Pinpoint the cell where the given text exists, returning its [x, y] midpoint coordinate. 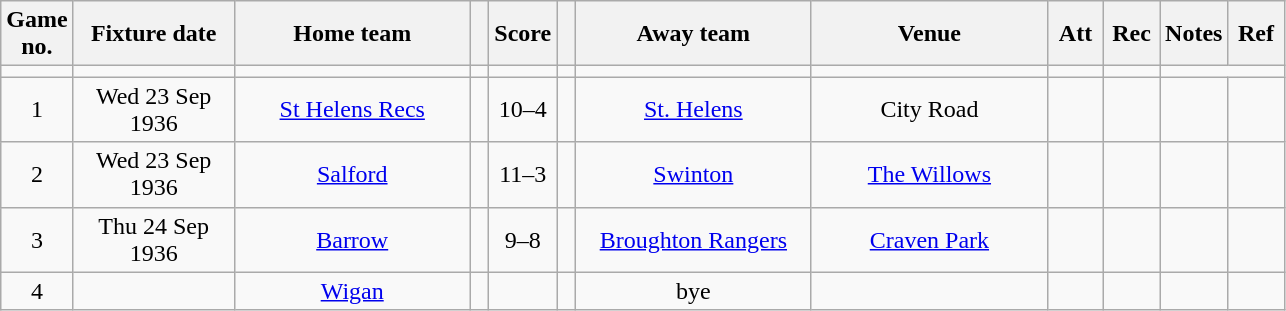
Away team [693, 34]
Game no. [37, 34]
1 [37, 110]
Fixture date [154, 34]
Barrow [352, 240]
9–8 [523, 240]
Craven Park [929, 240]
Wigan [352, 291]
Thu 24 Sep 1936 [154, 240]
Rec [1132, 34]
2 [37, 174]
Swinton [693, 174]
bye [693, 291]
Venue [929, 34]
Salford [352, 174]
Ref [1256, 34]
Home team [352, 34]
Broughton Rangers [693, 240]
4 [37, 291]
The Willows [929, 174]
St. Helens [693, 110]
Score [523, 34]
City Road [929, 110]
11–3 [523, 174]
10–4 [523, 110]
Att [1075, 34]
Notes [1194, 34]
3 [37, 240]
St Helens Recs [352, 110]
